Return the [X, Y] coordinate for the center point of the cell that contains the specified text.  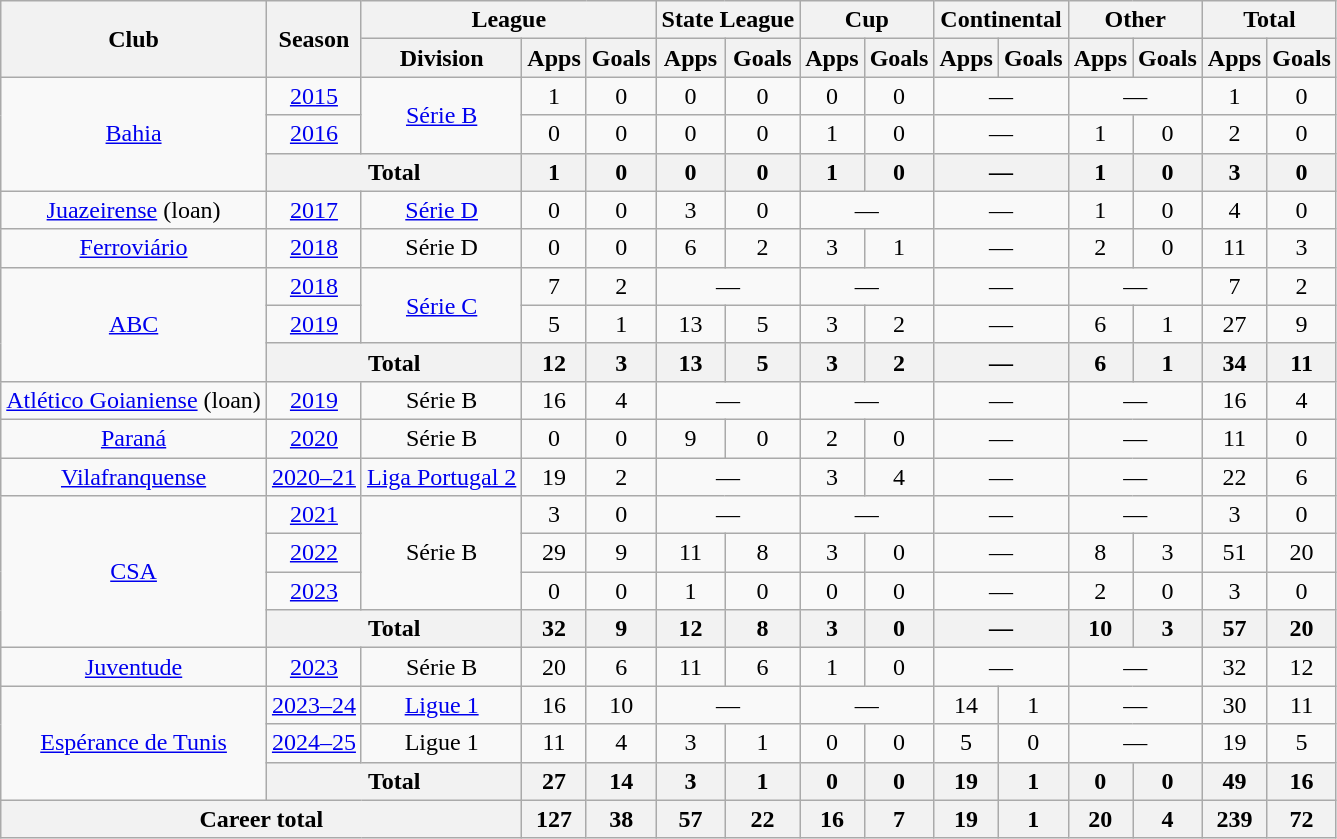
29 [554, 553]
2016 [314, 134]
38 [621, 819]
127 [554, 819]
239 [1234, 819]
Division [441, 58]
2024–25 [314, 743]
Continental [1001, 20]
49 [1234, 781]
Cup [867, 20]
Paraná [134, 438]
2017 [314, 210]
ABC [134, 324]
51 [1234, 553]
Série C [441, 305]
Other [1135, 20]
League [508, 20]
2020 [314, 438]
2015 [314, 96]
72 [1302, 819]
Season [314, 39]
Liga Portugal 2 [441, 477]
Juazeirense (loan) [134, 210]
Ferroviário [134, 248]
CSA [134, 572]
2022 [314, 553]
30 [1234, 705]
Career total [262, 819]
2020–21 [314, 477]
Juventude [134, 667]
Espérance de Tunis [134, 743]
2021 [314, 515]
Bahia [134, 134]
Atlético Goianiense (loan) [134, 400]
Vilafranquense [134, 477]
2023–24 [314, 705]
34 [1234, 362]
Club [134, 39]
State League [728, 20]
